Output the [X, Y] coordinate of the center of the cell containing the given text.  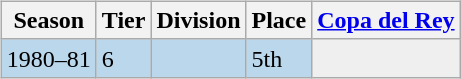
Season [48, 20]
Tier [124, 20]
6 [124, 58]
Place [279, 20]
1980–81 [48, 58]
5th [279, 58]
Copa del Rey [386, 20]
Division [198, 20]
